Capture the cell that displays the provided text and extract its (X, Y) central coordinate. 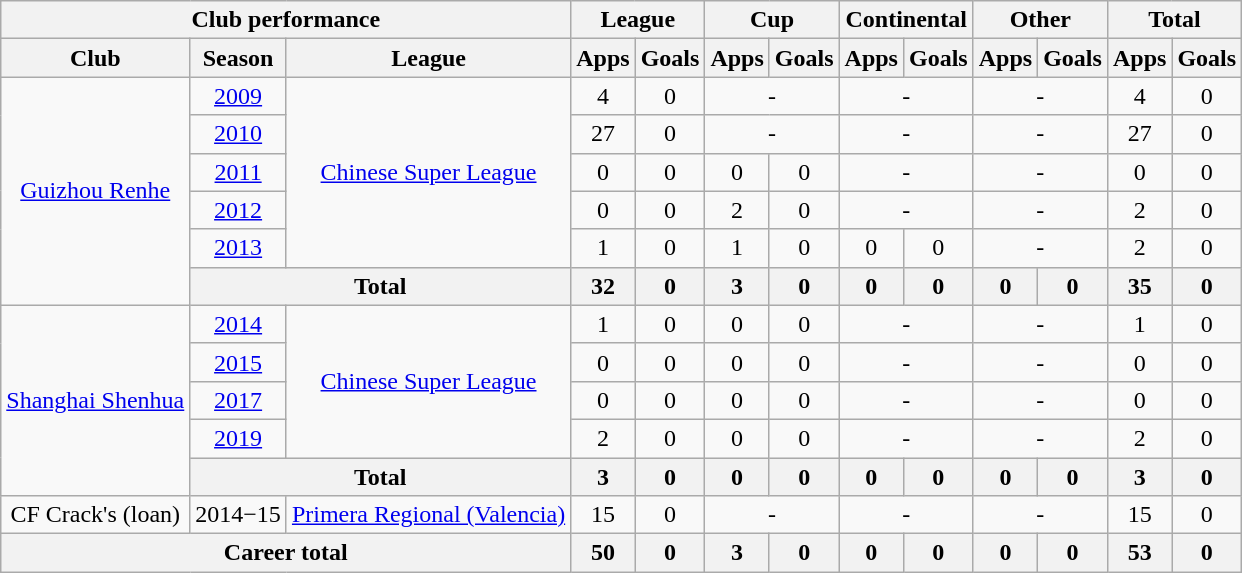
Cup (772, 20)
2017 (238, 400)
35 (1139, 286)
2019 (238, 438)
Club performance (286, 20)
53 (1139, 553)
2014−15 (238, 515)
Club (96, 58)
Other (1040, 20)
Shanghai Shenhua (96, 400)
2012 (238, 210)
2014 (238, 324)
2009 (238, 96)
2011 (238, 172)
50 (603, 553)
2015 (238, 362)
2013 (238, 248)
CF Crack's (loan) (96, 515)
Primera Regional (Valencia) (428, 515)
2010 (238, 134)
32 (603, 286)
Season (238, 58)
Continental (906, 20)
Guizhou Renhe (96, 191)
Career total (286, 553)
